Search for the cell housing the specified text and yield its [X, Y] center coordinate. 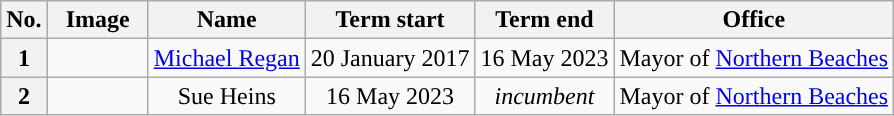
Office [754, 20]
Michael Regan [226, 58]
incumbent [544, 96]
2 [24, 96]
1 [24, 58]
Sue Heins [226, 96]
20 January 2017 [390, 58]
Term end [544, 20]
Image [98, 20]
Name [226, 20]
Term start [390, 20]
No. [24, 20]
